Identify which cell holds the provided text, then report its (X, Y) central coordinate. 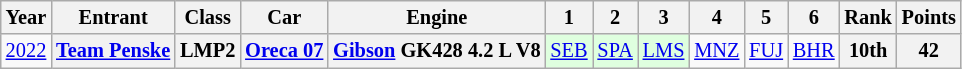
5 (766, 17)
10th (868, 51)
6 (814, 17)
LMP2 (208, 51)
Team Penske (113, 51)
SPA (614, 51)
Oreca 07 (284, 51)
3 (664, 17)
BHR (814, 51)
Rank (868, 17)
4 (716, 17)
42 (929, 51)
Gibson GK428 4.2 L V8 (436, 51)
MNZ (716, 51)
SEB (568, 51)
Engine (436, 17)
2 (614, 17)
Entrant (113, 17)
LMS (664, 51)
Points (929, 17)
2022 (26, 51)
Car (284, 17)
Year (26, 17)
Class (208, 17)
1 (568, 17)
FUJ (766, 51)
